For the text-containing cell, return its midpoint in [x, y] coordinate format. 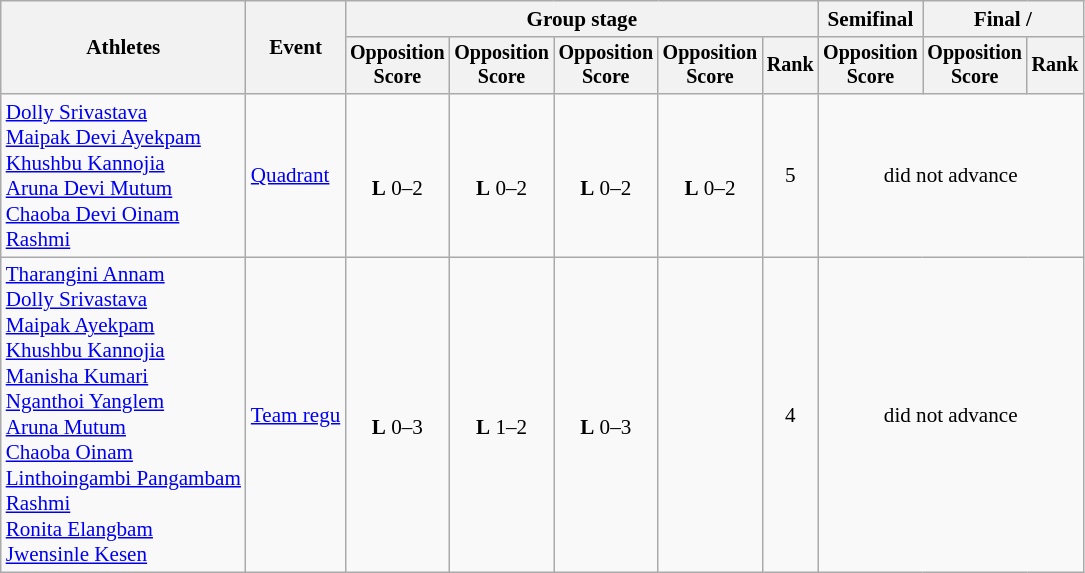
5 [790, 176]
Event [296, 48]
L 1–2 [501, 415]
Group stage [582, 18]
4 [790, 415]
Semifinal [870, 18]
Team regu [296, 415]
Final / [1003, 18]
Quadrant [296, 176]
Dolly SrivastavaMaipak Devi AyekpamKhushbu KannojiaAruna Devi MutumChaoba Devi OinamRashmi [124, 176]
Athletes [124, 48]
